Find where the given text appears and provide that cell's center as [x, y] coordinate. 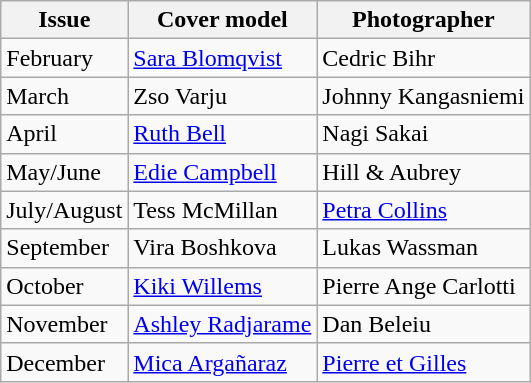
March [64, 96]
Tess McMillan [222, 210]
Kiki Willems [222, 286]
Vira Boshkova [222, 248]
Nagi Sakai [424, 134]
Petra Collins [424, 210]
April [64, 134]
Pierre et Gilles [424, 362]
Dan Beleiu [424, 324]
December [64, 362]
Zso Varju [222, 96]
Johnny Kangasniemi [424, 96]
May/June [64, 172]
Photographer [424, 20]
Cedric Bihr [424, 58]
Mica Argañaraz [222, 362]
July/August [64, 210]
Lukas Wassman [424, 248]
Cover model [222, 20]
Issue [64, 20]
Edie Campbell [222, 172]
Hill & Aubrey [424, 172]
Ruth Bell [222, 134]
September [64, 248]
Ashley Radjarame [222, 324]
October [64, 286]
Pierre Ange Carlotti [424, 286]
February [64, 58]
Sara Blomqvist [222, 58]
November [64, 324]
